Pinpoint the cell where the given text exists, returning its [x, y] midpoint coordinate. 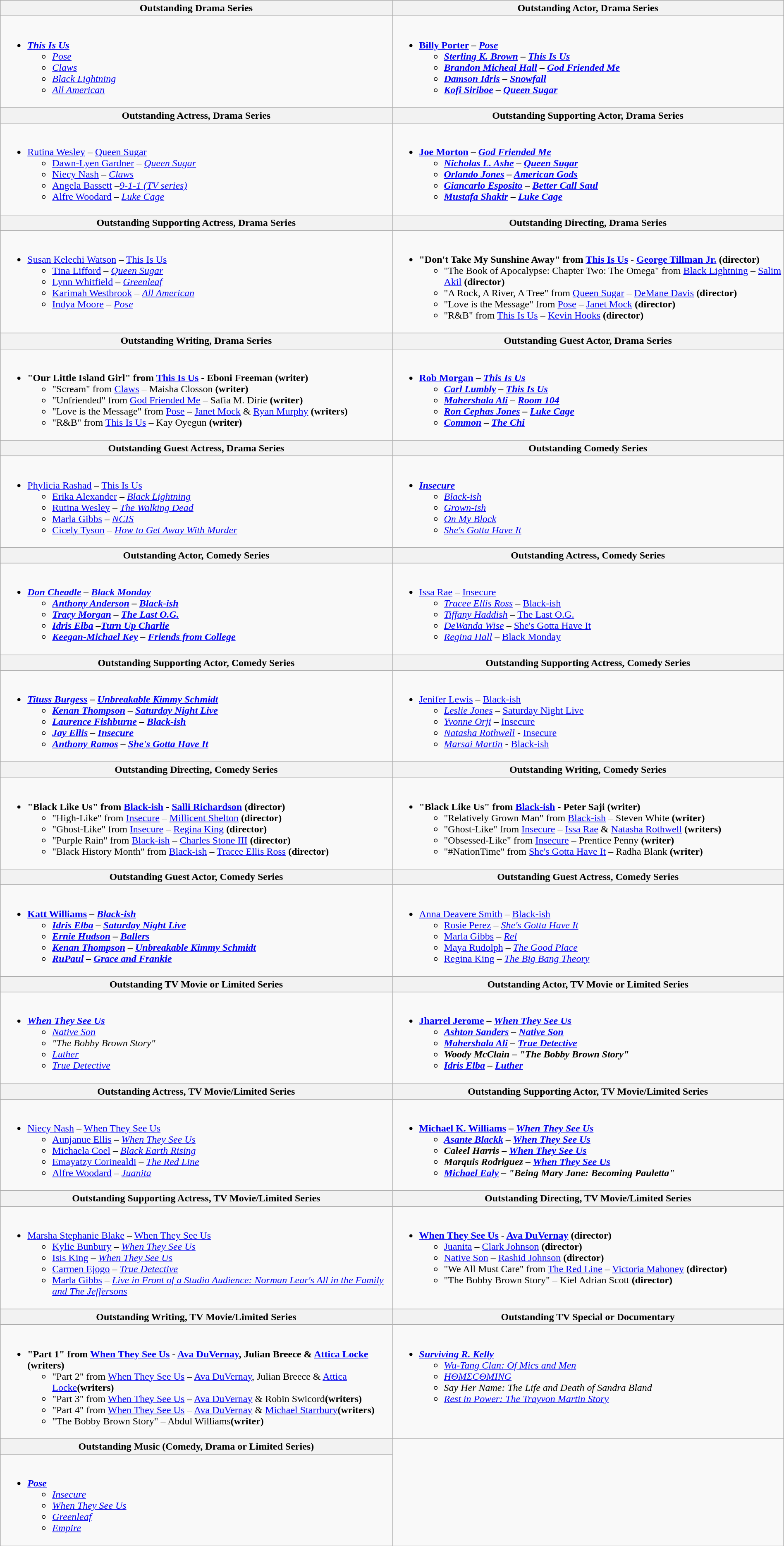
Outstanding Guest Actress, Drama Series [196, 448]
Outstanding Supporting Actress, Drama Series [196, 223]
Outstanding Actress, Drama Series [196, 115]
Jenifer Lewis – Black-ishLeslie Jones – Saturday Night LiveYvonne Orji – InsecureNatasha Rothwell - InsecureMarsai Martin - Black-ish [588, 717]
Outstanding Actor, TV Movie or Limited Series [588, 984]
PoseInsecureWhen They See UsGreenleafEmpire [196, 1500]
Outstanding TV Special or Documentary [588, 1317]
Issa Rae – InsecureTracee Ellis Ross – Black-ishTiffany Haddish – The Last O.G.DeWanda Wise – She's Gotta Have ItRegina Hall – Black Monday [588, 609]
Outstanding Directing, Comedy Series [196, 770]
Outstanding Actor, Drama Series [588, 8]
Outstanding Supporting Actor, Drama Series [588, 115]
Outstanding Directing, Drama Series [588, 223]
Outstanding Drama Series [196, 8]
Outstanding TV Movie or Limited Series [196, 984]
Outstanding Guest Actor, Comedy Series [196, 877]
Outstanding Music (Comedy, Drama or Limited Series) [196, 1446]
Outstanding Directing, TV Movie/Limited Series [588, 1198]
Outstanding Supporting Actor, TV Movie/Limited Series [588, 1091]
Outstanding Writing, TV Movie/Limited Series [196, 1317]
Outstanding Comedy Series [588, 448]
Susan Kelechi Watson – This Is UsTina Lifford – Queen SugarLynn Whitfield – GreenleafKarimah Westbrook – All AmericanIndya Moore – Pose [196, 282]
Katt Williams – Black-ishIdris Elba – Saturday Night LiveErnie Hudson – BallersKenan Thompson – Unbreakable Kimmy SchmidtRuPaul – Grace and Frankie [196, 931]
Outstanding Actress, Comedy Series [588, 555]
Jharrel Jerome – When They See UsAshton Sanders – Native SonMahershala Ali – True DetectiveWoody McClain – "The Bobby Brown Story"Idris Elba – Luther [588, 1038]
This Is UsPoseClawsBlack LightningAll American [196, 62]
Outstanding Guest Actress, Comedy Series [588, 877]
Outstanding Writing, Comedy Series [588, 770]
When They See UsNative Son"The Bobby Brown Story"LutherTrue Detective [196, 1038]
InsecureBlack-ishGrown-ishOn My BlockShe's Gotta Have It [588, 501]
Outstanding Actor, Comedy Series [196, 555]
Anna Deavere Smith – Black-ishRosie Perez – She's Gotta Have ItMarla Gibbs – RelMaya Rudolph – The Good PlaceRegina King – The Big Bang Theory [588, 931]
Outstanding Supporting Actress, TV Movie/Limited Series [196, 1198]
Surviving R. KellyWu-Tang Clan: Of Mics and MenHΘMΣCΘMINGSay Her Name: The Life and Death of Sandra BlandRest in Power: The Trayvon Martin Story [588, 1382]
Outstanding Guest Actor, Drama Series [588, 341]
Rutina Wesley – Queen SugarDawn-Lyen Gardner – Queen SugarNiecy Nash – ClawsAngela Bassett –9-1-1 (TV series)Alfre Woodard – Luke Cage [196, 169]
Outstanding Supporting Actress, Comedy Series [588, 662]
Outstanding Supporting Actor, Comedy Series [196, 662]
Billy Porter – PoseSterling K. Brown – This Is UsBrandon Micheal Hall – God Friended MeDamson Idris – SnowfallKofi Siriboe – Queen Sugar [588, 62]
Outstanding Writing, Drama Series [196, 341]
Outstanding Actress, TV Movie/Limited Series [196, 1091]
Rob Morgan – This Is UsCarl Lumbly – This Is UsMahershala Ali – Room 104Ron Cephas Jones – Luke CageCommon – The Chi [588, 395]
